Return [x, y] of the center of cell containing provided text 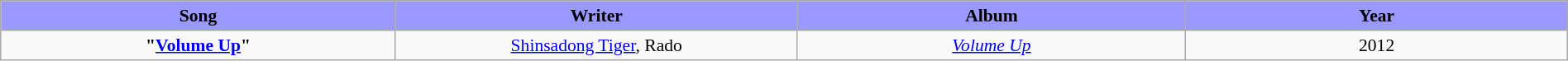
Album [992, 16]
Year [1376, 16]
2012 [1376, 45]
Writer [596, 16]
Song [198, 16]
"Volume Up" [198, 45]
Volume Up [992, 45]
Shinsadong Tiger, Rado [596, 45]
